For the text-containing cell, return its midpoint in [X, Y] coordinate format. 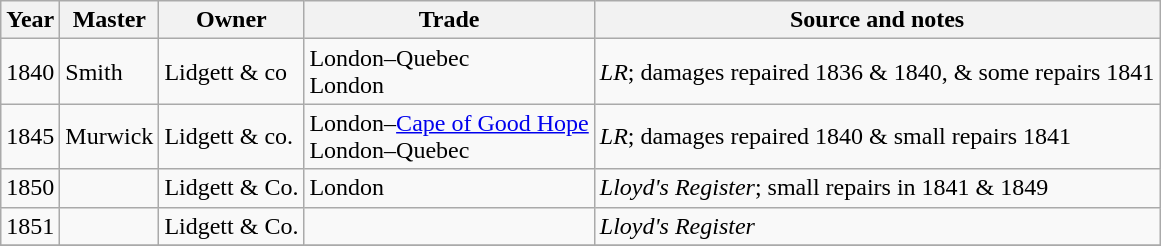
LR; damages repaired 1836 & 1840, & some repairs 1841 [877, 72]
Trade [449, 20]
1840 [30, 72]
London–Cape of Good HopeLondon–Quebec [449, 136]
London–QuebecLondon [449, 72]
Owner [232, 20]
1845 [30, 136]
London [449, 188]
1850 [30, 188]
Lidgett & co [232, 72]
Master [110, 20]
Smith [110, 72]
Lidgett & co. [232, 136]
1851 [30, 226]
Lloyd's Register [877, 226]
Year [30, 20]
Lloyd's Register; small repairs in 1841 & 1849 [877, 188]
LR; damages repaired 1840 & small repairs 1841 [877, 136]
Source and notes [877, 20]
Murwick [110, 136]
